Return [X, Y] of the center of cell containing provided text 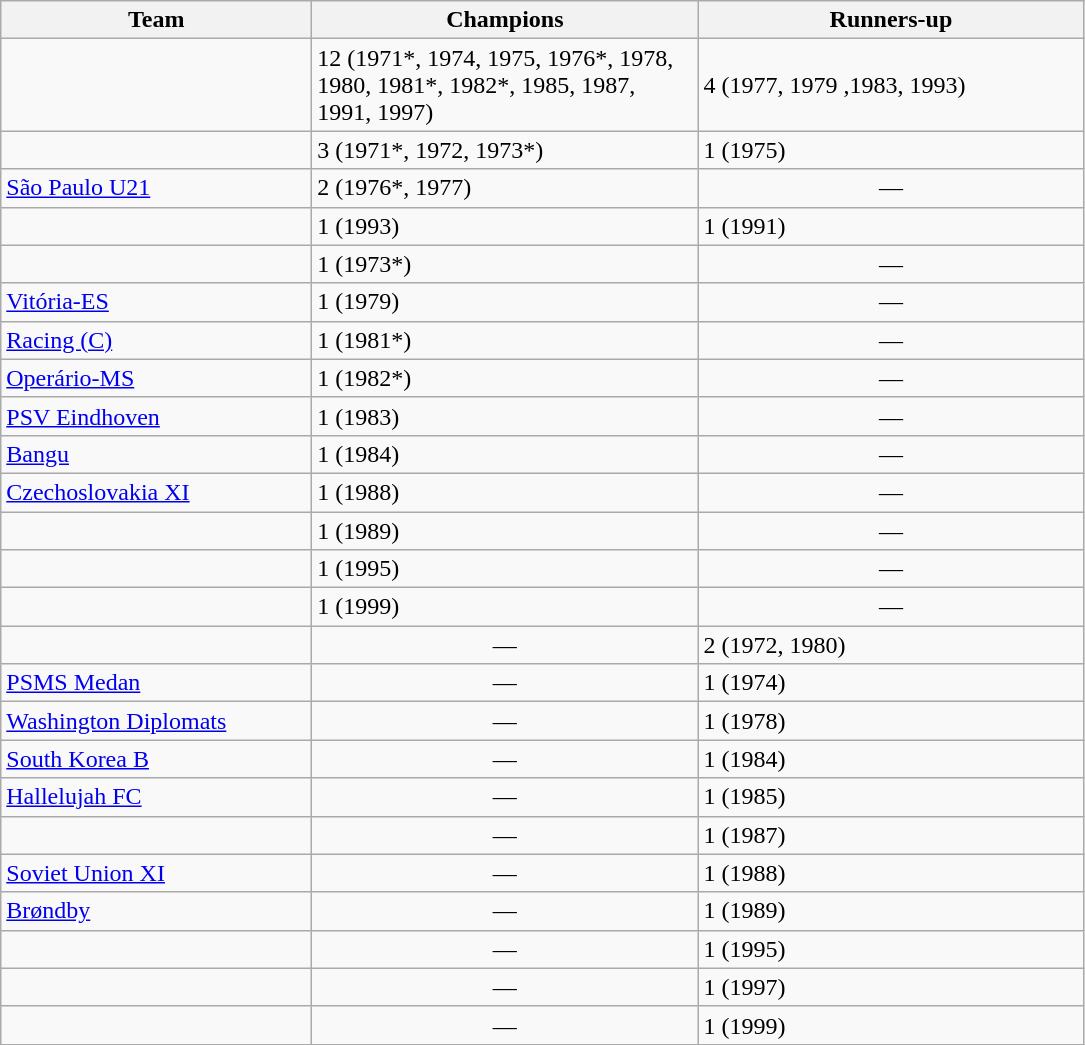
1 (1985) [891, 797]
1 (1982*) [505, 378]
Runners-up [891, 20]
2 (1972, 1980) [891, 645]
Brøndby [156, 911]
Hallelujah FC [156, 797]
Team [156, 20]
1 (1981*) [505, 340]
Soviet Union XI [156, 873]
South Korea B [156, 759]
1 (1987) [891, 835]
1 (1973*) [505, 264]
2 (1976*, 1977) [505, 188]
1 (1991) [891, 226]
PSV Eindhoven [156, 416]
Bangu [156, 454]
PSMS Medan [156, 683]
3 (1971*, 1972, 1973*) [505, 150]
Vitória-ES [156, 302]
Racing (C) [156, 340]
Champions [505, 20]
12 (1971*, 1974, 1975, 1976*, 1978, 1980, 1981*, 1982*, 1985, 1987, 1991, 1997) [505, 85]
1 (1978) [891, 721]
1 (1993) [505, 226]
1 (1974) [891, 683]
1 (1975) [891, 150]
1 (1979) [505, 302]
4 (1977, 1979 ,1983, 1993) [891, 85]
1 (1997) [891, 987]
São Paulo U21 [156, 188]
Washington Diplomats [156, 721]
1 (1983) [505, 416]
Operário-MS [156, 378]
Czechoslovakia XI [156, 492]
